Provide the (x, y) coordinate of the cell's center where the given text is located.  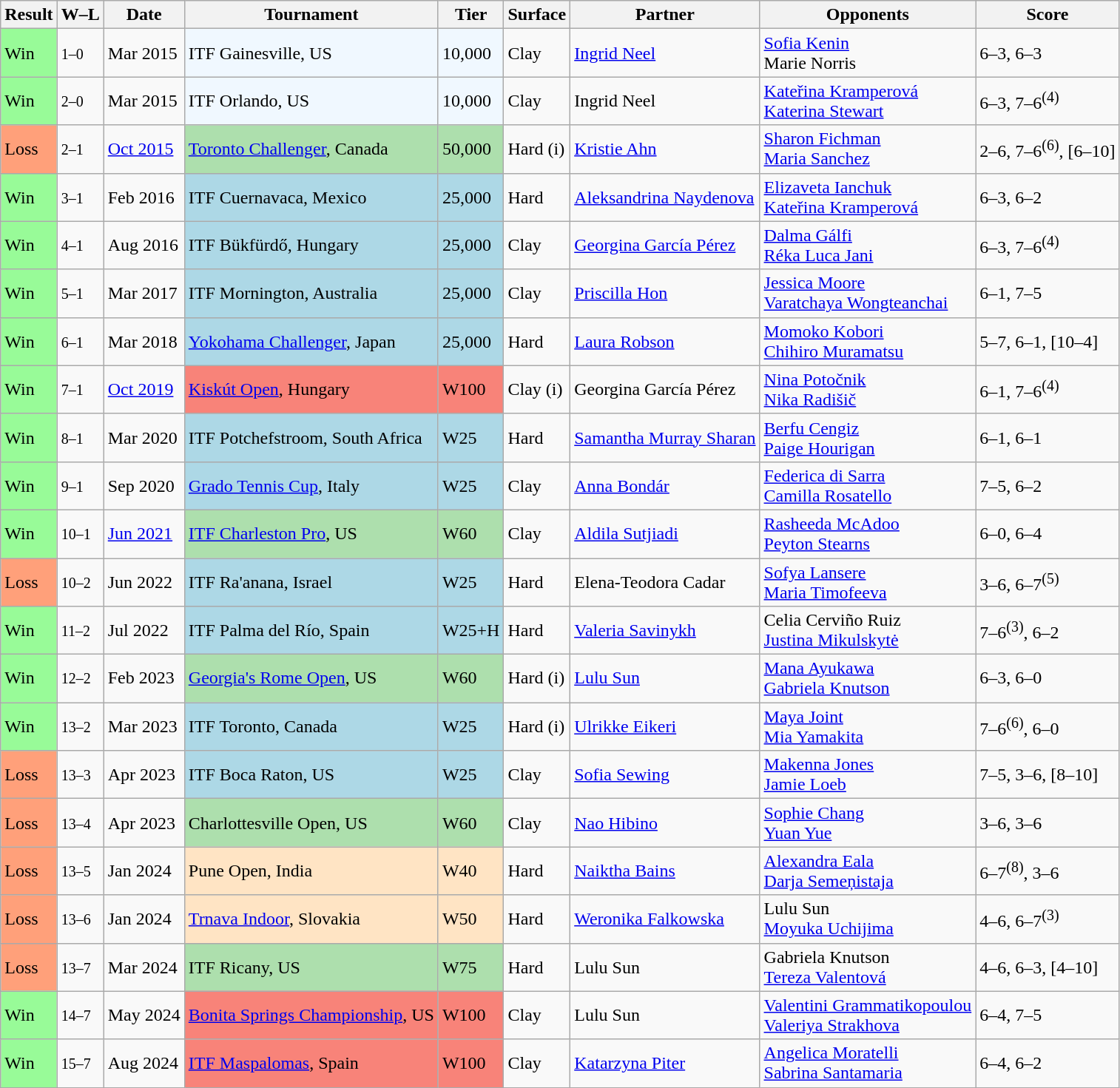
Lulu Sun Moyuka Uchijima (868, 919)
Laura Robson (665, 342)
Charlottesville Open, US (311, 822)
4–6, 6–7(3) (1048, 919)
Georgia's Rome Open, US (311, 679)
W40 (470, 871)
Momoko Kobori Chihiro Muramatsu (868, 342)
11–2 (80, 630)
6–1, 7–5 (1048, 293)
ITF Maspalomas, Spain (311, 1064)
Elizaveta Ianchuk Kateřina Kramperová (868, 197)
Makenna Jones Jamie Loeb (868, 775)
7–6(6), 6–0 (1048, 726)
13–5 (80, 871)
Grado Tennis Cup, Italy (311, 485)
Score (1048, 15)
Yokohama Challenger, Japan (311, 342)
ITF Ricany, US (311, 967)
4–6, 6–3, [4–10] (1048, 967)
Mar 2020 (144, 438)
ITF Ra'anana, Israel (311, 581)
15–7 (80, 1064)
Aug 2016 (144, 246)
Ulrikke Eikeri (665, 726)
13–2 (80, 726)
13–7 (80, 967)
Jun 2022 (144, 581)
Mar 2023 (144, 726)
Maya Joint Mia Yamakita (868, 726)
13–4 (80, 822)
Partner (665, 15)
2–6, 7–6(6), [6–10] (1048, 149)
6–1, 7–6(4) (1048, 389)
Trnava Indoor, Slovakia (311, 919)
7–5, 6–2 (1048, 485)
4–1 (80, 246)
W25+H (470, 630)
ITF Mornington, Australia (311, 293)
Jul 2022 (144, 630)
ITF Orlando, US (311, 101)
7–1 (80, 389)
3–1 (80, 197)
Valentini Grammatikopoulou Valeriya Strakhova (868, 1015)
W75 (470, 967)
50,000 (470, 149)
Oct 2019 (144, 389)
Celia Cerviño Ruiz Justina Mikulskytė (868, 630)
Pune Open, India (311, 871)
Valeria Savinykh (665, 630)
Mar 2024 (144, 967)
6–4, 7–5 (1048, 1015)
Jessica Moore Varatchaya Wongteanchai (868, 293)
Toronto Challenger, Canada (311, 149)
Samantha Murray Sharan (665, 438)
5–1 (80, 293)
ITF Palma del Río, Spain (311, 630)
Anna Bondár (665, 485)
Date (144, 15)
Sofia Sewing (665, 775)
Berfu Cengiz Paige Hourigan (868, 438)
Tournament (311, 15)
6–7(8), 3–6 (1048, 871)
6–3, 6–3 (1048, 53)
W50 (470, 919)
Tier (470, 15)
Nina Potočnik Nika Radišič (868, 389)
6–3, 6–2 (1048, 197)
Oct 2015 (144, 149)
Kiskút Open, Hungary (311, 389)
Opponents (868, 15)
2–1 (80, 149)
Mar 2017 (144, 293)
ITF Bükfürdő, Hungary (311, 246)
6–0, 6–4 (1048, 534)
Alexandra Eala Darja Semeņistaja (868, 871)
Aug 2024 (144, 1064)
Surface (537, 15)
8–1 (80, 438)
ITF Cuernavaca, Mexico (311, 197)
Kristie Ahn (665, 149)
3–6, 6–7(5) (1048, 581)
Sophie Chang Yuan Yue (868, 822)
1–0 (80, 53)
6–1 (80, 342)
Sofia Kenin Marie Norris (868, 53)
10–1 (80, 534)
13–6 (80, 919)
13–3 (80, 775)
6–1, 6–1 (1048, 438)
Dalma Gálfi Réka Luca Jani (868, 246)
3–6, 3–6 (1048, 822)
6–4, 6–2 (1048, 1064)
Gabriela Knutson Tereza Valentová (868, 967)
ITF Toronto, Canada (311, 726)
Mar 2018 (144, 342)
Feb 2023 (144, 679)
Sep 2020 (144, 485)
2–0 (80, 101)
W–L (80, 15)
Rasheeda McAdoo Peyton Stearns (868, 534)
7–6(3), 6–2 (1048, 630)
ITF Gainesville, US (311, 53)
12–2 (80, 679)
Jun 2021 (144, 534)
6–3, 6–0 (1048, 679)
Federica di Sarra Camilla Rosatello (868, 485)
ITF Boca Raton, US (311, 775)
14–7 (80, 1015)
Katarzyna Piter (665, 1064)
Bonita Springs Championship, US (311, 1015)
Elena-Teodora Cadar (665, 581)
10–2 (80, 581)
Mana Ayukawa Gabriela Knutson (868, 679)
Angelica Moratelli Sabrina Santamaria (868, 1064)
Sofya Lansere Maria Timofeeva (868, 581)
Result (29, 15)
Nao Hibino (665, 822)
Clay (i) (537, 389)
ITF Charleston Pro, US (311, 534)
May 2024 (144, 1015)
Weronika Falkowska (665, 919)
Sharon Fichman Maria Sanchez (868, 149)
Priscilla Hon (665, 293)
Kateřina Kramperová Katerina Stewart (868, 101)
7–5, 3–6, [8–10] (1048, 775)
Naiktha Bains (665, 871)
ITF Potchefstroom, South Africa (311, 438)
9–1 (80, 485)
Feb 2016 (144, 197)
Aleksandrina Naydenova (665, 197)
5–7, 6–1, [10–4] (1048, 342)
Aldila Sutjiadi (665, 534)
